Extract the [X, Y] coordinate from the center of the cell holding the provided text.  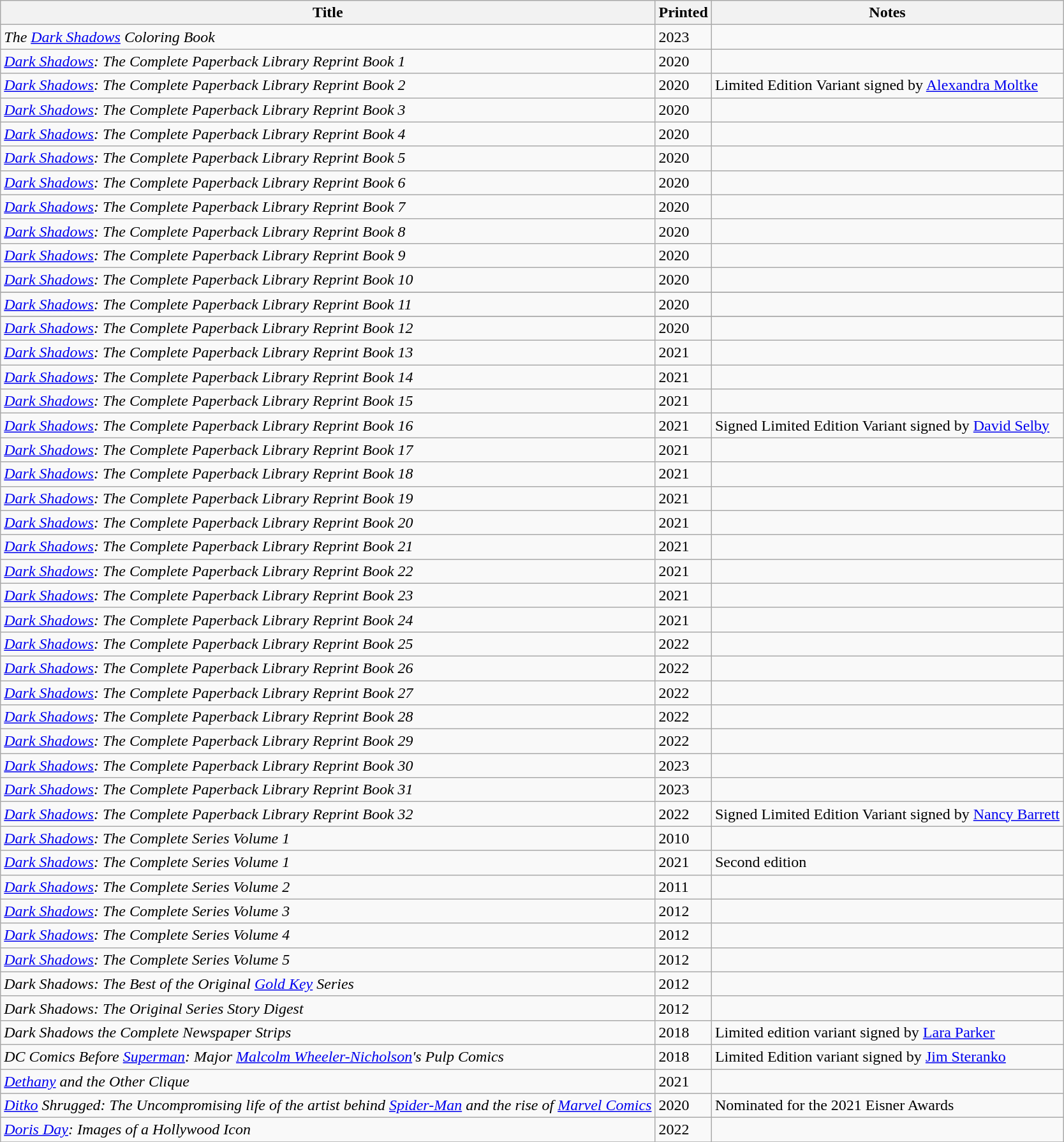
Dark Shadows: The Complete Paperback Library Reprint Book 19 [328, 498]
Dark Shadows: The Complete Paperback Library Reprint Book 2 [328, 85]
Dark Shadows: The Complete Paperback Library Reprint Book 4 [328, 134]
Dark Shadows: The Complete Paperback Library Reprint Book 25 [328, 644]
Dark Shadows: The Complete Paperback Library Reprint Book 5 [328, 158]
2011 [683, 887]
Dark Shadows: The Complete Paperback Library Reprint Book 18 [328, 474]
Limited Edition variant signed by Jim Steranko [887, 1057]
Dark Shadows: The Complete Series Volume 2 [328, 887]
Title [328, 13]
Dark Shadows: The Complete Paperback Library Reprint Book 16 [328, 426]
Signed Limited Edition Variant signed by Nancy Barrett [887, 814]
Dark Shadows: The Complete Paperback Library Reprint Book 21 [328, 547]
Ditko Shrugged: The Uncompromising life of the artist behind Spider-Man and the rise of Marvel Comics [328, 1106]
DC Comics Before Superman: Major Malcolm Wheeler-Nicholson's Pulp Comics [328, 1057]
Limited Edition Variant signed by Alexandra Moltke [887, 85]
Dark Shadows: The Complete Paperback Library Reprint Book 7 [328, 207]
Dark Shadows: The Complete Paperback Library Reprint Book 28 [328, 717]
Dark Shadows: The Complete Paperback Library Reprint Book 27 [328, 692]
Dark Shadows: The Complete Paperback Library Reprint Book 1 [328, 61]
Dark Shadows: The Complete Paperback Library Reprint Book 17 [328, 450]
Dark Shadows: The Original Series Story Digest [328, 1008]
Dark Shadows: The Complete Paperback Library Reprint Book 23 [328, 595]
The Dark Shadows Coloring Book [328, 37]
Dark Shadows: The Complete Paperback Library Reprint Book 9 [328, 255]
Dark Shadows: The Complete Paperback Library Reprint Book 24 [328, 619]
Signed Limited Edition Variant signed by David Selby [887, 426]
Printed [683, 13]
Dark Shadows: The Best of the Original Gold Key Series [328, 984]
Dark Shadows: The Complete Paperback Library Reprint Book 32 [328, 814]
Dark Shadows: The Complete Paperback Library Reprint Book 8 [328, 231]
Dark Shadows: The Complete Series Volume 5 [328, 960]
Dark Shadows: The Complete Paperback Library Reprint Book 10 [328, 279]
Dark Shadows: The Complete Paperback Library Reprint Book 26 [328, 668]
Nominated for the 2021 Eisner Awards [887, 1106]
Dark Shadows: The Complete Paperback Library Reprint Book 31 [328, 790]
Notes [887, 13]
Dark Shadows: The Complete Paperback Library Reprint Book 30 [328, 766]
Second edition [887, 863]
Dark Shadows: The Complete Paperback Library Reprint Book 20 [328, 523]
Limited edition variant signed by Lara Parker [887, 1032]
Dark Shadows: The Complete Paperback Library Reprint Book 11 [328, 304]
Doris Day: Images of a Hollywood Icon [328, 1130]
Dark Shadows: The Complete Paperback Library Reprint Book 14 [328, 377]
Dark Shadows: The Complete Paperback Library Reprint Book 29 [328, 741]
Dark Shadows: The Complete Series Volume 4 [328, 935]
Dethany and the Other Clique [328, 1081]
Dark Shadows: The Complete Paperback Library Reprint Book 13 [328, 353]
Dark Shadows: The Complete Paperback Library Reprint Book 12 [328, 329]
Dark Shadows: The Complete Paperback Library Reprint Book 15 [328, 401]
Dark Shadows: The Complete Paperback Library Reprint Book 22 [328, 571]
Dark Shadows: The Complete Paperback Library Reprint Book 3 [328, 110]
Dark Shadows: The Complete Series Volume 3 [328, 911]
Dark Shadows: The Complete Paperback Library Reprint Book 6 [328, 182]
2010 [683, 838]
Dark Shadows the Complete Newspaper Strips [328, 1032]
